Locate the cell with the specified text and output its [x, y] center coordinate. 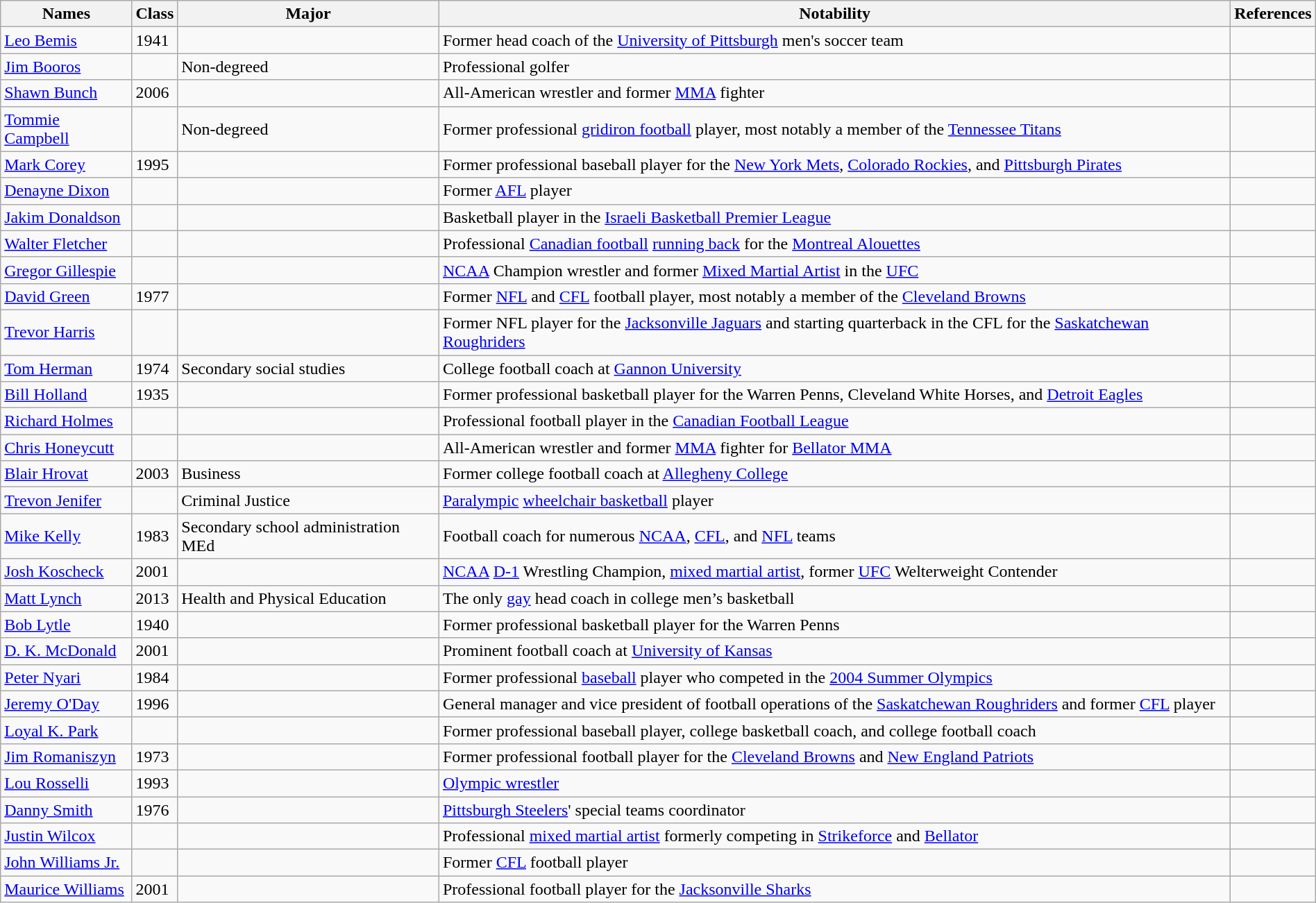
2003 [155, 474]
Chris Honeycutt [67, 448]
Peter Nyari [67, 677]
Former NFL and CFL football player, most notably a member of the Cleveland Browns [834, 296]
Notability [834, 14]
NCAA D-1 Wrestling Champion, mixed martial artist, former UFC Welterweight Contender [834, 572]
1977 [155, 296]
Health and Physical Education [308, 598]
Trevor Harris [67, 332]
Basketball player in the Israeli Basketball Premier League [834, 217]
David Green [67, 296]
Tom Herman [67, 369]
Former professional gridiron football player, most notably a member of the Tennessee Titans [834, 129]
1935 [155, 395]
1976 [155, 810]
Professional football player in the Canadian Football League [834, 421]
1974 [155, 369]
1995 [155, 164]
2006 [155, 93]
Former college football coach at Allegheny College [834, 474]
The only gay head coach in college men’s basketball [834, 598]
Jakim Donaldson [67, 217]
1983 [155, 536]
Former professional baseball player, college basketball coach, and college football coach [834, 730]
Class [155, 14]
All-American wrestler and former MMA fighter [834, 93]
Walter Fletcher [67, 244]
Professional football player for the Jacksonville Sharks [834, 889]
Lou Rosselli [67, 783]
Professional Canadian football running back for the Montreal Alouettes [834, 244]
Mike Kelly [67, 536]
Professional golfer [834, 67]
Tommie Campbell [67, 129]
All-American wrestler and former MMA fighter for Bellator MMA [834, 448]
References [1273, 14]
Blair Hrovat [67, 474]
Bill Holland [67, 395]
John Williams Jr. [67, 863]
Josh Koscheck [67, 572]
Mark Corey [67, 164]
Prominent football coach at University of Kansas [834, 651]
Former CFL football player [834, 863]
Jim Booros [67, 67]
Secondary social studies [308, 369]
Denayne Dixon [67, 191]
Former professional football player for the Cleveland Browns and New England Patriots [834, 757]
1996 [155, 704]
Former professional basketball player for the Warren Penns, Cleveland White Horses, and Detroit Eagles [834, 395]
Professional mixed martial artist formerly competing in Strikeforce and Bellator [834, 836]
Trevon Jenifer [67, 500]
2013 [155, 598]
Criminal Justice [308, 500]
Pittsburgh Steelers' special teams coordinator [834, 810]
Former head coach of the University of Pittsburgh men's soccer team [834, 40]
Paralympic wheelchair basketball player [834, 500]
D. K. McDonald [67, 651]
Olympic wrestler [834, 783]
Bob Lytle [67, 625]
Richard Holmes [67, 421]
Names [67, 14]
Former AFL player [834, 191]
Secondary school administration MEd [308, 536]
Justin Wilcox [67, 836]
Maurice Williams [67, 889]
Jim Romaniszyn [67, 757]
Major [308, 14]
1993 [155, 783]
1984 [155, 677]
Former professional basketball player for the Warren Penns [834, 625]
Football coach for numerous NCAA, CFL, and NFL teams [834, 536]
Gregor Gillespie [67, 270]
1973 [155, 757]
1941 [155, 40]
Loyal K. Park [67, 730]
Former professional baseball player who competed in the 2004 Summer Olympics [834, 677]
Matt Lynch [67, 598]
Jeremy O'Day [67, 704]
Shawn Bunch [67, 93]
Former NFL player for the Jacksonville Jaguars and starting quarterback in the CFL for the Saskatchewan Roughriders [834, 332]
Leo Bemis [67, 40]
General manager and vice president of football operations of the Saskatchewan Roughriders and former CFL player [834, 704]
1940 [155, 625]
NCAA Champion wrestler and former Mixed Martial Artist in the UFC [834, 270]
Business [308, 474]
College football coach at Gannon University [834, 369]
Danny Smith [67, 810]
Former professional baseball player for the New York Mets, Colorado Rockies, and Pittsburgh Pirates [834, 164]
